Return [X, Y] of the center of cell containing provided text 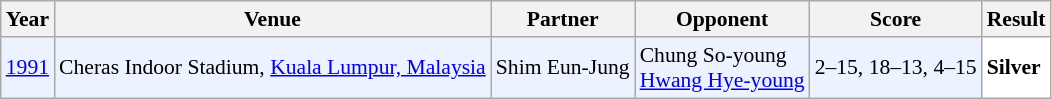
2–15, 18–13, 4–15 [896, 68]
Cheras Indoor Stadium, Kuala Lumpur, Malaysia [272, 68]
Chung So-young Hwang Hye-young [722, 68]
Opponent [722, 19]
Partner [563, 19]
Shim Eun-Jung [563, 68]
Venue [272, 19]
Year [28, 19]
Result [1016, 19]
Score [896, 19]
Silver [1016, 68]
1991 [28, 68]
